Identify which cell holds the provided text, then report its [x, y] central coordinate. 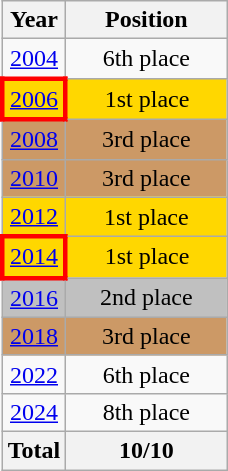
2012 [34, 217]
2004 [34, 59]
2014 [34, 258]
2nd place [146, 298]
2008 [34, 139]
Year [34, 20]
2022 [34, 374]
2016 [34, 298]
2018 [34, 336]
Total [34, 450]
10/10 [146, 450]
2010 [34, 178]
Position [146, 20]
2024 [34, 412]
2006 [34, 98]
8th place [146, 412]
